Determine the (X, Y) coordinate at the center of the cell enclosing the given text.  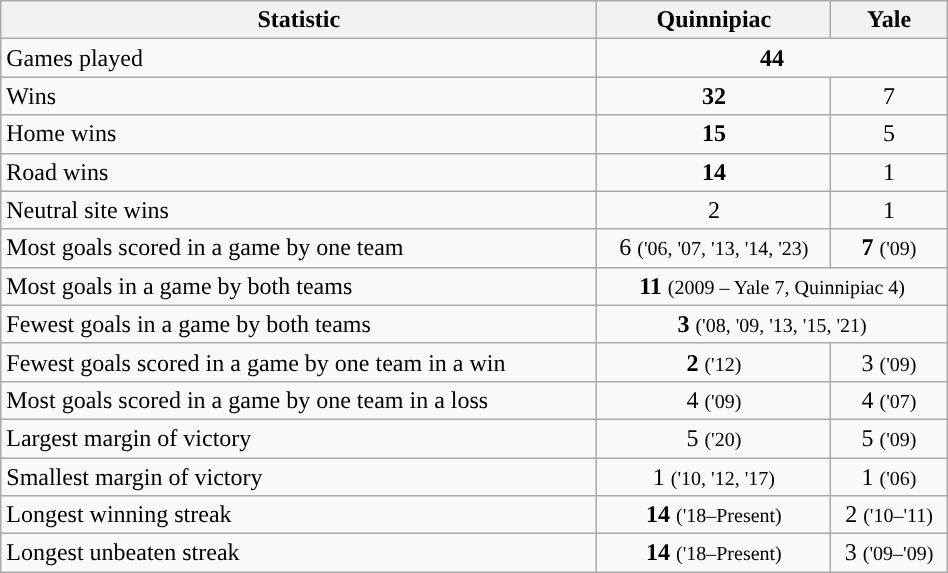
Road wins (299, 172)
15 (714, 134)
3 ('08, '09, '13, '15, '21) (772, 324)
Wins (299, 96)
2 (714, 210)
1 ('06) (889, 477)
Smallest margin of victory (299, 477)
Statistic (299, 20)
Quinnipiac (714, 20)
Fewest goals in a game by both teams (299, 324)
11 (2009 – Yale 7, Quinnipiac 4) (772, 286)
Fewest goals scored in a game by one team in a win (299, 362)
1 ('10, '12, '17) (714, 477)
32 (714, 96)
3 ('09–'09) (889, 553)
Games played (299, 58)
Neutral site wins (299, 210)
7 (889, 96)
2 ('12) (714, 362)
5 (889, 134)
Most goals scored in a game by one team in a loss (299, 400)
5 ('09) (889, 438)
4 ('09) (714, 400)
6 ('06, '07, '13, '14, '23) (714, 248)
Longest unbeaten streak (299, 553)
44 (772, 58)
Longest winning streak (299, 515)
Yale (889, 20)
Most goals in a game by both teams (299, 286)
5 ('20) (714, 438)
Most goals scored in a game by one team (299, 248)
3 ('09) (889, 362)
2 ('10–'11) (889, 515)
4 ('07) (889, 400)
14 (714, 172)
7 ('09) (889, 248)
Largest margin of victory (299, 438)
Home wins (299, 134)
